Extract the [x, y] coordinate from the center of the cell holding the provided text.  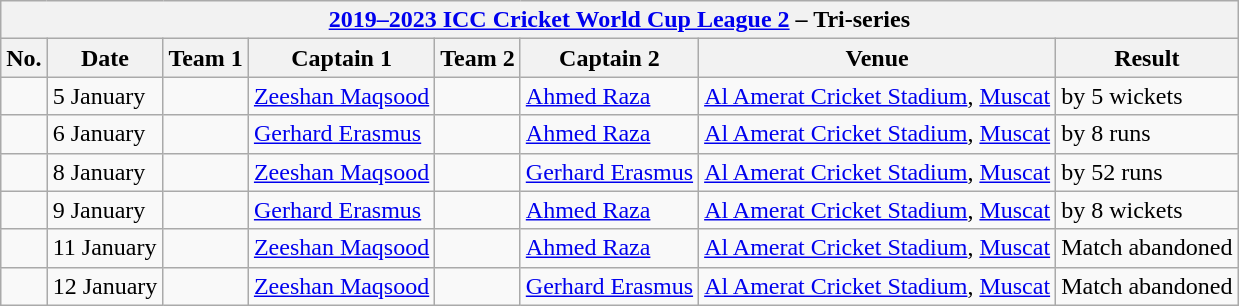
Team 2 [478, 58]
by 5 wickets [1147, 96]
11 January [105, 248]
by 8 wickets [1147, 210]
Date [105, 58]
9 January [105, 210]
No. [24, 58]
5 January [105, 96]
2019–2023 ICC Cricket World Cup League 2 – Tri-series [620, 20]
by 52 runs [1147, 172]
8 January [105, 172]
Captain 1 [341, 58]
6 January [105, 134]
Captain 2 [609, 58]
Team 1 [206, 58]
Result [1147, 58]
Venue [878, 58]
12 January [105, 286]
by 8 runs [1147, 134]
